From the cell containing the given text, extract its center point as [X, Y] coordinate. 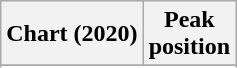
Peakposition [189, 34]
Chart (2020) [72, 34]
